Detect which cell encompasses the target text, then output its (x, y) center coordinate. 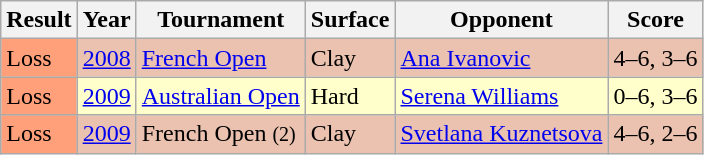
Australian Open (220, 96)
Year (106, 20)
Surface (350, 20)
2008 (106, 58)
Svetlana Kuznetsova (502, 134)
French Open (220, 58)
Tournament (220, 20)
Opponent (502, 20)
Ana Ivanovic (502, 58)
4–6, 2–6 (656, 134)
Hard (350, 96)
French Open (2) (220, 134)
0–6, 3–6 (656, 96)
Score (656, 20)
Serena Williams (502, 96)
Result (39, 20)
4–6, 3–6 (656, 58)
